Output the [X, Y] coordinate of the center of the cell containing the given text.  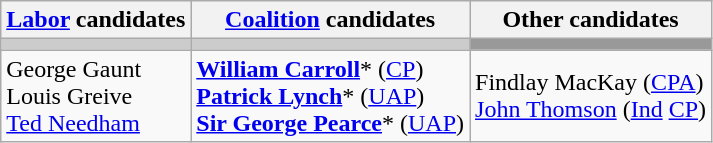
Coalition candidates [330, 20]
Findlay MacKay (CPA)John Thomson (Ind CP) [591, 96]
William Carroll* (CP)Patrick Lynch* (UAP)Sir George Pearce* (UAP) [330, 96]
George GauntLouis GreiveTed Needham [96, 96]
Labor candidates [96, 20]
Other candidates [591, 20]
